Scan for the cell matching the given text and deliver its (x, y) coordinate at center. 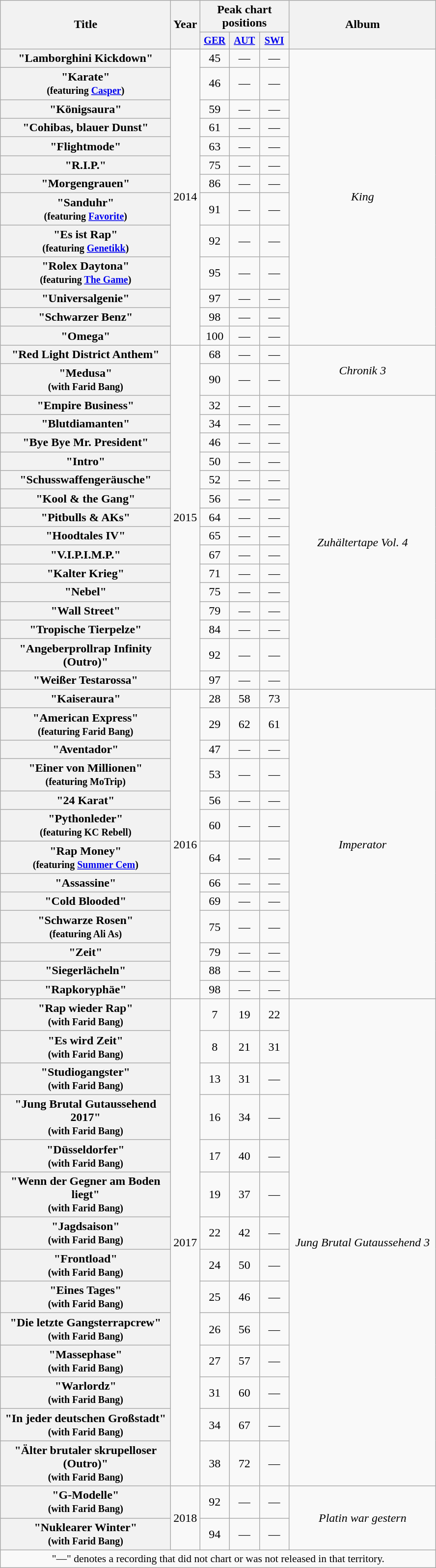
21 (245, 1046)
73 (274, 699)
47 (215, 749)
91 (215, 209)
"Universalgenie" (85, 298)
"Wall Street" (85, 611)
68 (215, 354)
58 (245, 699)
71 (215, 573)
"Kalter Krieg" (85, 573)
"Rap wieder Rap"(with Farid Bang) (85, 1015)
"Cohibas, blauer Dunst" (85, 128)
16 (215, 1117)
72 (245, 1463)
"Jung Brutal Gutaussehend 2017"(with Farid Bang) (85, 1117)
"Älter brutaler skrupelloser (Outro)"(with Farid Bang) (85, 1463)
Chronik 3 (362, 370)
45 (215, 58)
"Omega" (85, 336)
"Blutdiamanten" (85, 423)
94 (215, 1534)
2014 (186, 196)
"Bye Bye Mr. President" (85, 443)
57 (245, 1361)
8 (215, 1046)
"Warlordz"(with Farid Bang) (85, 1393)
2018 (186, 1518)
"Aventador" (85, 749)
2015 (186, 517)
"Nuklearer Winter"(with Farid Bang) (85, 1534)
"Nebel" (85, 592)
"Tropische Tierpelze" (85, 629)
"Flightmode" (85, 146)
"Wenn der Gegner am Boden liegt"(with Farid Bang) (85, 1194)
69 (215, 901)
Jung Brutal Gutaussehend 3 (362, 1242)
"Zeit" (85, 952)
"Kool & the Gang" (85, 499)
"Schwarze Rosen"(featuring Ali As) (85, 926)
"Morgengrauen" (85, 184)
"Kaiseraura" (85, 699)
"Medusa"(with Farid Bang) (85, 379)
"Düsseldorfer"(with Farid Bang) (85, 1155)
"Karate"(featuring Casper) (85, 84)
"Weißer Testarossa" (85, 680)
"Königsaura" (85, 109)
28 (215, 699)
"Massephase"(with Farid Bang) (85, 1361)
"24 Karat" (85, 800)
Imperator (362, 844)
25 (215, 1297)
88 (215, 971)
"Assassine" (85, 883)
26 (215, 1329)
"Sanduhr"(featuring Favorite) (85, 209)
"American Express"(featuring Farid Bang) (85, 724)
Album (362, 25)
Platin war gestern (362, 1518)
"Jagdsaison"(with Farid Bang) (85, 1233)
"Schusswaffengeräusche" (85, 480)
"Intro" (85, 461)
38 (215, 1463)
"Studiogangster"(with Farid Bang) (85, 1079)
"Rap Money"(featuring Summer Cem) (85, 858)
"—" denotes a recording that did not chart or was not released in that territory. (218, 1559)
40 (245, 1155)
"Frontload"(with Farid Bang) (85, 1265)
"Red Light District Anthem" (85, 354)
SWI (274, 41)
AUT (245, 41)
90 (215, 379)
King (362, 196)
"Cold Blooded" (85, 901)
Zuhältertape Vol. 4 (362, 542)
"Rapkoryphäe" (85, 989)
GER (215, 41)
"Es ist Rap"(featuring Genetikk) (85, 241)
"G-Modelle"(with Farid Bang) (85, 1502)
"Schwarzer Benz" (85, 317)
"Es wird Zeit"(with Farid Bang) (85, 1046)
"Lamborghini Kickdown" (85, 58)
"Pythonleder"(featuring KC Rebell) (85, 825)
65 (215, 536)
"Hoodtales IV" (85, 536)
27 (215, 1361)
7 (215, 1015)
"Pitbulls & AKs" (85, 517)
Year (186, 25)
"Empire Business" (85, 405)
37 (245, 1194)
2016 (186, 844)
66 (215, 883)
Peak chart positions (245, 17)
95 (215, 273)
Title (85, 25)
17 (215, 1155)
63 (215, 146)
"R.I.P." (85, 165)
2017 (186, 1242)
59 (215, 109)
"Einer von Millionen"(featuring MoTrip) (85, 775)
"Die letzte Gangsterrapcrew"(with Farid Bang) (85, 1329)
"V.I.P.I.M.P." (85, 555)
24 (215, 1265)
"Angeberprollrap Infinity (Outro)" (85, 654)
100 (215, 336)
"In jeder deutschen Großstadt"(with Farid Bang) (85, 1425)
86 (215, 184)
53 (215, 775)
62 (245, 724)
52 (215, 480)
29 (215, 724)
32 (215, 405)
84 (215, 629)
"Rolex Daytona"(featuring The Game) (85, 273)
"Siegerlächeln" (85, 971)
"Eines Tages"(with Farid Bang) (85, 1297)
13 (215, 1079)
42 (245, 1233)
